For the text-containing cell, return its midpoint in [x, y] coordinate format. 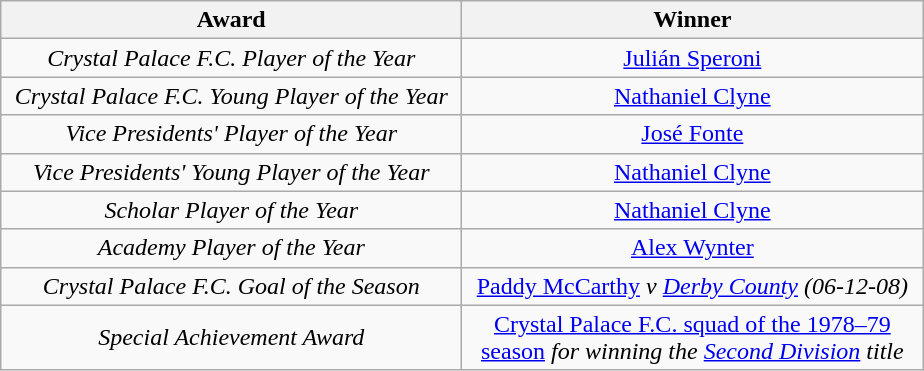
Crystal Palace F.C. Young Player of the Year [232, 96]
Special Achievement Award [232, 338]
Crystal Palace F.C. Goal of the Season [232, 286]
Vice Presidents' Player of the Year [232, 134]
Winner [692, 20]
Crystal Palace F.C. Player of the Year [232, 58]
Alex Wynter [692, 248]
Julián Speroni [692, 58]
Scholar Player of the Year [232, 210]
Crystal Palace F.C. squad of the 1978–79 season for winning the Second Division title [692, 338]
Paddy McCarthy v Derby County (06-12-08) [692, 286]
Award [232, 20]
Academy Player of the Year [232, 248]
Vice Presidents' Young Player of the Year [232, 172]
José Fonte [692, 134]
